Output the [X, Y] coordinate of the center of the cell containing the given text.  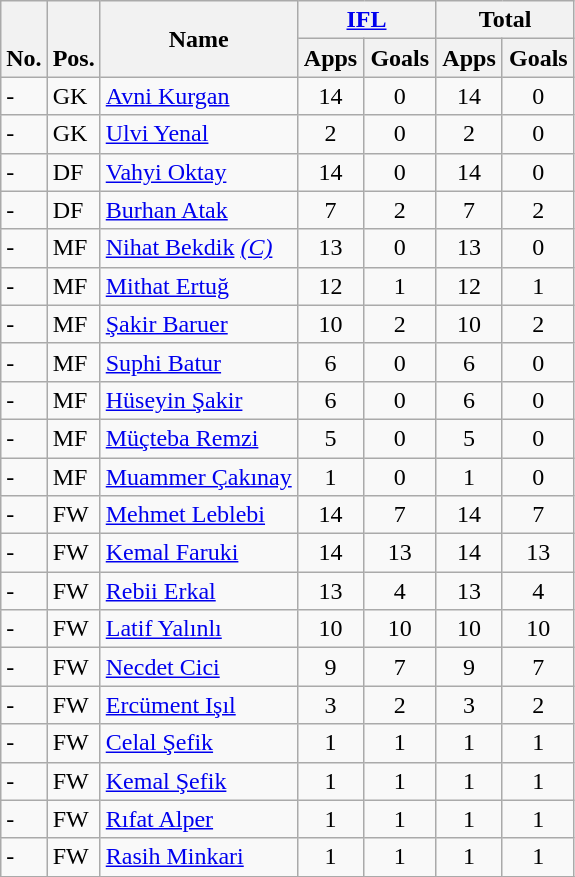
Necdet Cici [198, 667]
Mithat Ertuğ [198, 286]
No. [24, 39]
Rebii Erkal [198, 591]
Latif Yalınlı [198, 629]
Müçteba Remzi [198, 438]
Name [198, 39]
Suphi Batur [198, 362]
Ulvi Yenal [198, 134]
Kemal Faruki [198, 553]
Vahyi Oktay [198, 172]
Kemal Şefik [198, 781]
Mehmet Leblebi [198, 515]
Rasih Minkari [198, 857]
Hüseyin Şakir [198, 400]
Şakir Baruer [198, 324]
Avni Kurgan [198, 96]
Burhan Atak [198, 210]
Total [506, 20]
Rıfat Alper [198, 819]
Muammer Çakınay [198, 477]
IFL [366, 20]
Nihat Bekdik (C) [198, 248]
Ercüment Işıl [198, 705]
Celal Şefik [198, 743]
Pos. [74, 39]
